Return the [x, y] coordinate for the center point of the cell that contains the specified text.  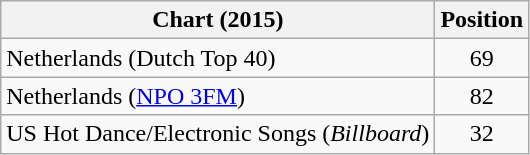
Netherlands (NPO 3FM) [218, 96]
Netherlands (Dutch Top 40) [218, 58]
Position [482, 20]
69 [482, 58]
82 [482, 96]
32 [482, 134]
US Hot Dance/Electronic Songs (Billboard) [218, 134]
Chart (2015) [218, 20]
